Return the [X, Y] coordinate for the center point of the cell that contains the specified text.  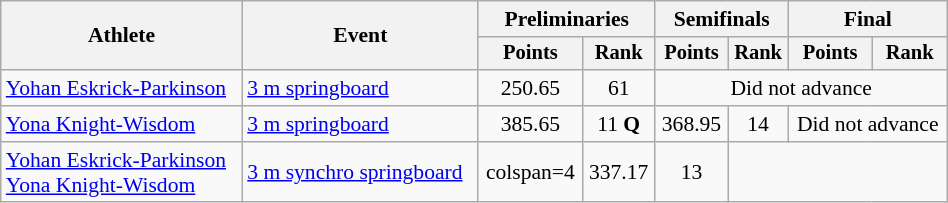
Athlete [122, 36]
11 Q [618, 124]
Yohan Eskrick-Parkinson [122, 88]
colspan=4 [530, 172]
368.95 [692, 124]
13 [692, 172]
Yona Knight-Wisdom [122, 124]
385.65 [530, 124]
250.65 [530, 88]
Event [360, 36]
Yohan Eskrick-ParkinsonYona Knight-Wisdom [122, 172]
Preliminaries [566, 19]
337.17 [618, 172]
61 [618, 88]
Semifinals [722, 19]
Final [868, 19]
3 m synchro springboard [360, 172]
14 [758, 124]
